Locate the cell with the specified text and output its (x, y) center coordinate. 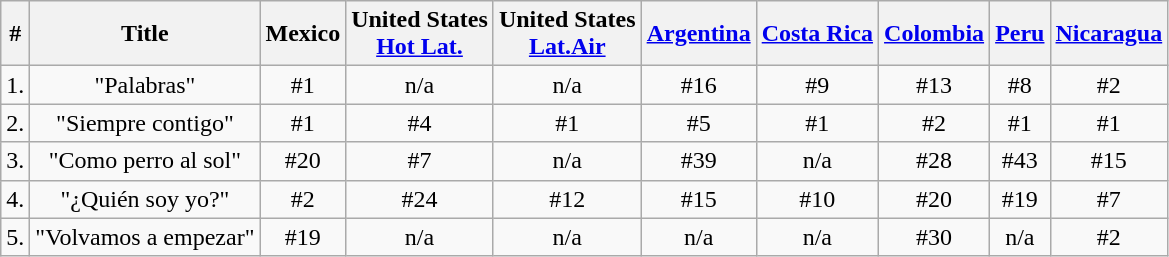
#9 (817, 85)
3. (16, 161)
"Siempre contigo" (145, 123)
#5 (698, 123)
#30 (934, 237)
#4 (420, 123)
United StatesHot Lat. (420, 34)
#24 (420, 199)
4. (16, 199)
Title (145, 34)
#12 (567, 199)
Costa Rica (817, 34)
#28 (934, 161)
"Como perro al sol" (145, 161)
United StatesLat.Air (567, 34)
# (16, 34)
5. (16, 237)
1. (16, 85)
#39 (698, 161)
Argentina (698, 34)
Mexico (303, 34)
Colombia (934, 34)
#8 (1020, 85)
"¿Quién soy yo?" (145, 199)
"Palabras" (145, 85)
#10 (817, 199)
#43 (1020, 161)
#13 (934, 85)
Nicaragua (1109, 34)
Peru (1020, 34)
#16 (698, 85)
"Volvamos a empezar" (145, 237)
2. (16, 123)
